Find where the given text appears and provide that cell's center as [X, Y] coordinate. 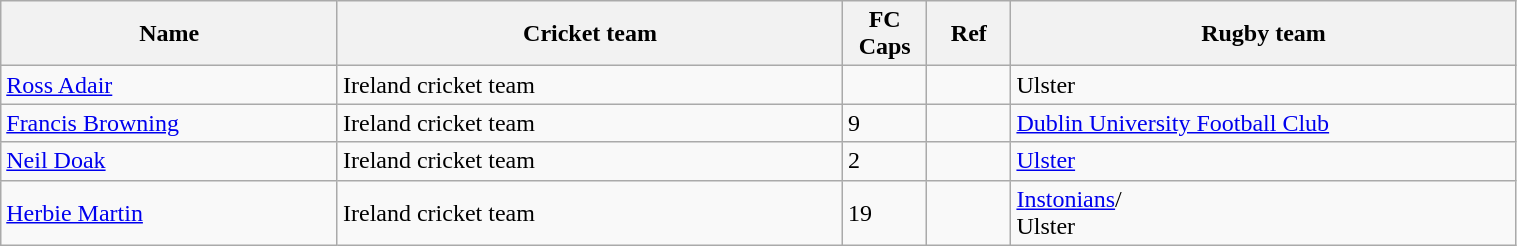
Cricket team [590, 34]
FC Caps [885, 34]
9 [885, 123]
Name [170, 34]
2 [885, 161]
Herbie Martin [170, 212]
Dublin University Football Club [1264, 123]
Ross Adair [170, 85]
Instonians/ Ulster [1264, 212]
Ref [969, 34]
Rugby team [1264, 34]
19 [885, 212]
Francis Browning [170, 123]
Neil Doak [170, 161]
